Search for the cell housing the specified text and yield its [X, Y] center coordinate. 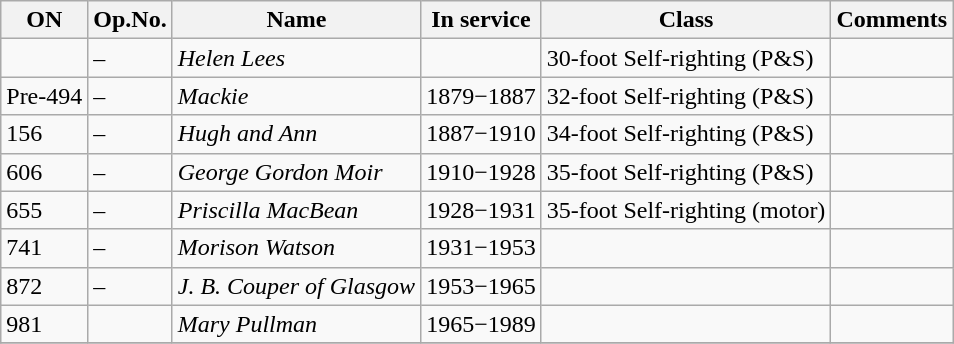
741 [44, 248]
872 [44, 286]
J. B. Couper of Glasgow [296, 286]
1910−1928 [482, 172]
Op.No. [130, 20]
35-foot Self-righting (P&S) [686, 172]
35-foot Self-righting (motor) [686, 210]
Mary Pullman [296, 324]
Mackie [296, 96]
1887−1910 [482, 134]
Priscilla MacBean [296, 210]
30-foot Self-righting (P&S) [686, 58]
ON [44, 20]
606 [44, 172]
1965−1989 [482, 324]
32-foot Self-righting (P&S) [686, 96]
1931−1953 [482, 248]
156 [44, 134]
1953−1965 [482, 286]
1879−1887 [482, 96]
In service [482, 20]
Helen Lees [296, 58]
Hugh and Ann [296, 134]
George Gordon Moir [296, 172]
Comments [892, 20]
Morison Watson [296, 248]
1928−1931 [482, 210]
655 [44, 210]
Class [686, 20]
Name [296, 20]
981 [44, 324]
Pre-494 [44, 96]
34-foot Self-righting (P&S) [686, 134]
